Find where the given text appears and provide that cell's center as [x, y] coordinate. 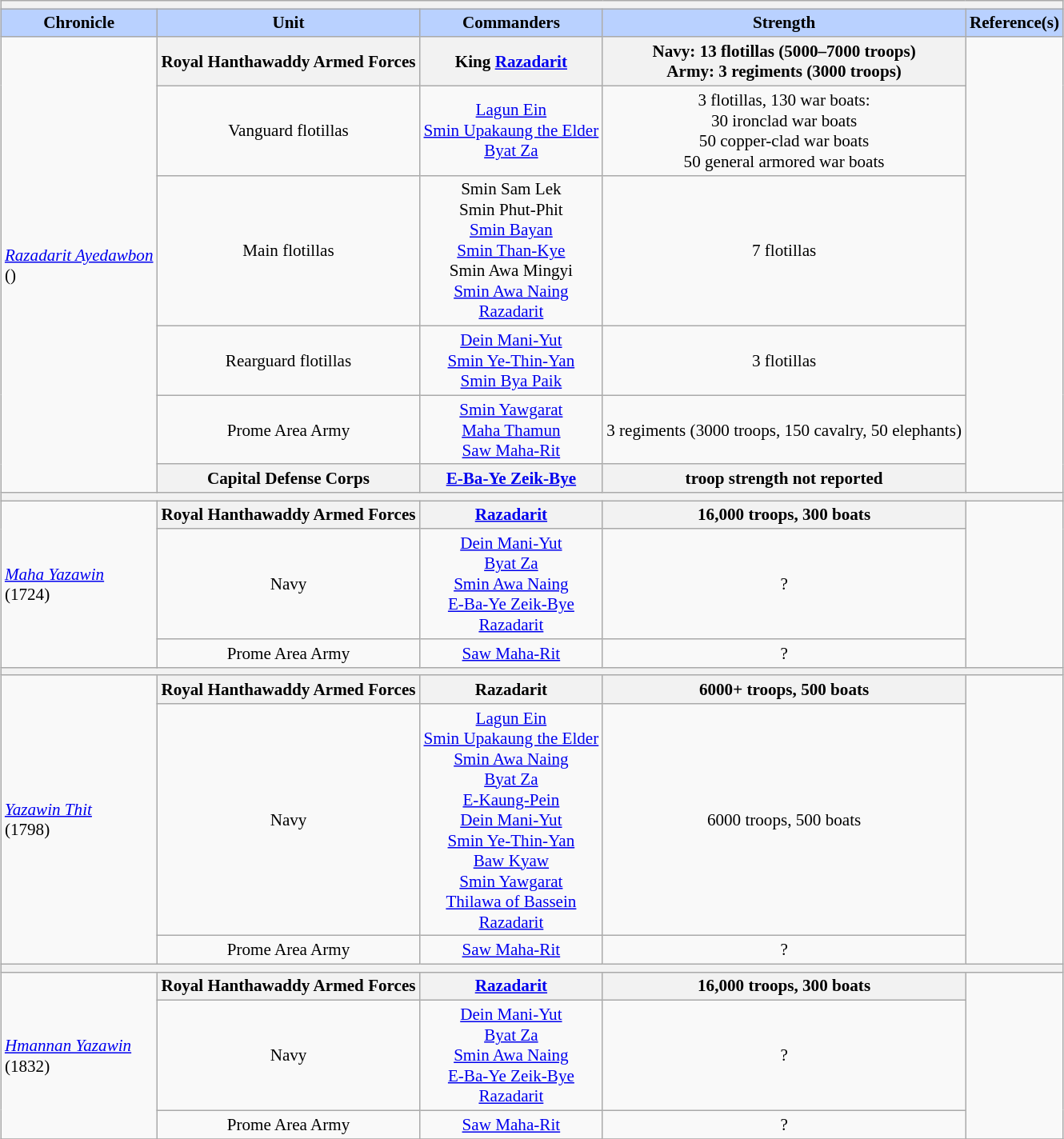
Yazawin Thit (1798) [79, 819]
Strength [784, 22]
Razadarit Ayedawbon () [79, 265]
Lagun Ein Smin Upakaung the Elder Byat Za [512, 130]
Hmannan Yazawin (1832) [79, 1055]
Commanders [512, 22]
Maha Yazawin (1724) [79, 584]
King Razadarit [512, 61]
3 flotillas, 130 war boats: 30 ironclad war boats 50 copper-clad war boats 50 general armored war boats [784, 130]
6000+ troops, 500 boats [784, 689]
Smin Yawgarat Maha Thamun Saw Maha-Rit [512, 430]
Reference(s) [1014, 22]
Capital Defense Corps [288, 478]
Vanguard flotillas [288, 130]
Navy: 13 flotillas (5000–7000 troops) Army: 3 regiments (3000 troops) [784, 61]
Main flotillas [288, 250]
Dein Mani-Yut Smin Ye-Thin-Yan Smin Bya Paik [512, 360]
troop strength not reported [784, 478]
Chronicle [79, 22]
3 flotillas [784, 360]
E-Ba-Ye Zeik-Bye [512, 478]
6000 troops, 500 boats [784, 819]
Rearguard flotillas [288, 360]
Unit [288, 22]
7 flotillas [784, 250]
3 regiments (3000 troops, 150 cavalry, 50 elephants) [784, 430]
Smin Sam Lek Smin Phut-Phit Smin Bayan Smin Than-Kye Smin Awa Mingyi Smin Awa Naing Razadarit [512, 250]
